Detect which cell encompasses the target text, then output its (X, Y) center coordinate. 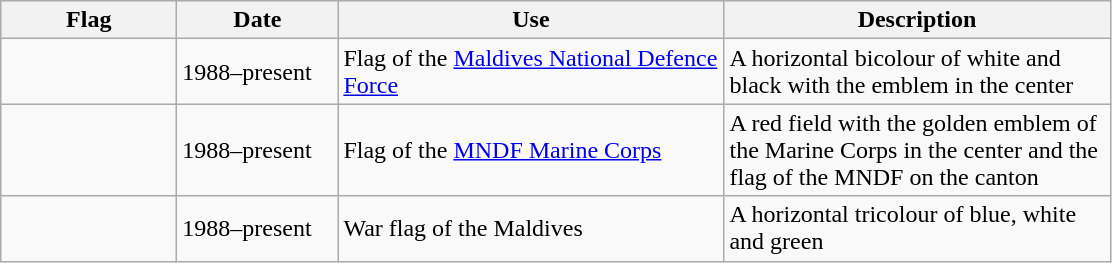
Use (531, 20)
Description (917, 20)
Date (258, 20)
Flag of the MNDF Marine Corps (531, 150)
Flag (89, 20)
War flag of the Maldives (531, 228)
A horizontal tricolour of blue, white and green (917, 228)
A horizontal bicolour of white and black with the emblem in the center (917, 72)
A red field with the golden emblem of the Marine Corps in the center and the flag of the MNDF on the canton (917, 150)
Flag of the Maldives National Defence Force (531, 72)
